Extract the [X, Y] coordinate from the center of the cell holding the provided text.  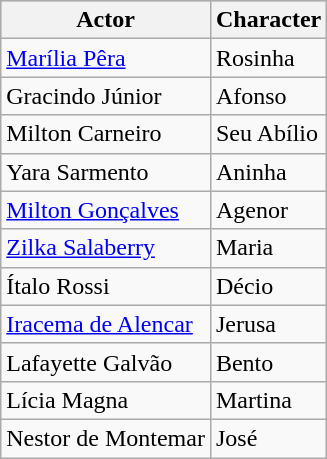
Seu Abílio [268, 134]
Afonso [268, 96]
Ítalo Rossi [106, 286]
Actor [106, 20]
José [268, 438]
Décio [268, 286]
Agenor [268, 210]
Maria [268, 248]
Character [268, 20]
Rosinha [268, 58]
Iracema de Alencar [106, 324]
Marília Pêra [106, 58]
Jerusa [268, 324]
Milton Gonçalves [106, 210]
Milton Carneiro [106, 134]
Bento [268, 362]
Nestor de Montemar [106, 438]
Lafayette Galvão [106, 362]
Gracindo Júnior [106, 96]
Aninha [268, 172]
Yara Sarmento [106, 172]
Zilka Salaberry [106, 248]
Lícia Magna [106, 400]
Martina [268, 400]
